Detect which cell encompasses the target text, then output its (x, y) center coordinate. 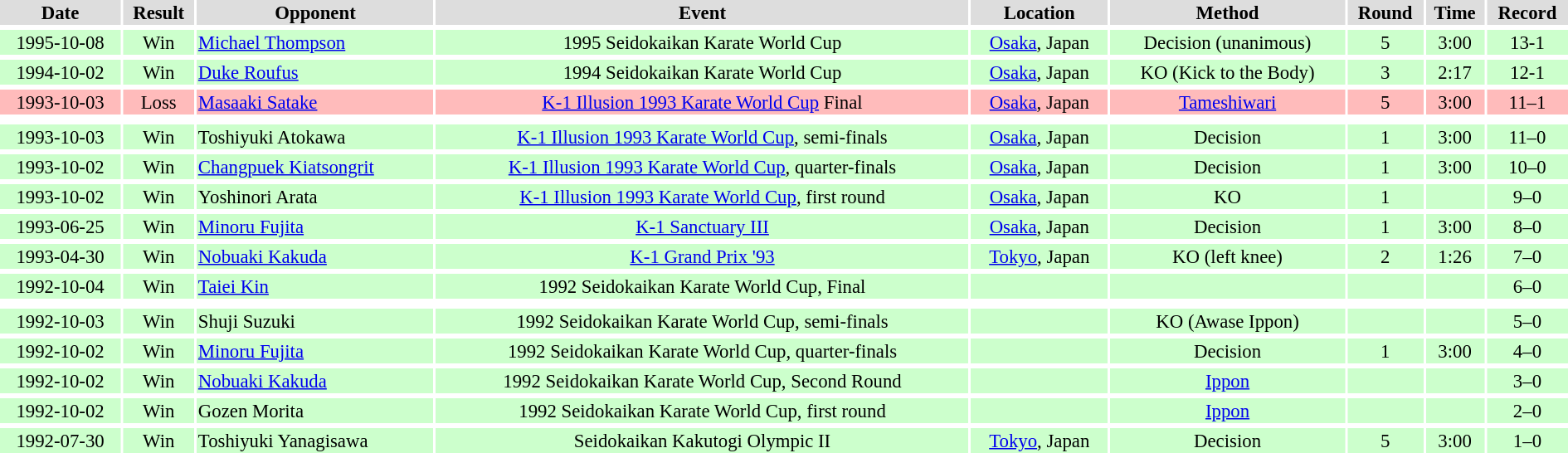
Event (703, 12)
3–0 (1527, 381)
KO (Kick to the Body) (1228, 72)
7–0 (1527, 256)
Method (1228, 12)
Result (158, 12)
Loss (158, 102)
K-1 Illusion 1993 Karate World Cup Final (703, 102)
1993-06-25 (60, 226)
1994 Seidokaikan Karate World Cup (703, 72)
K-1 Grand Prix '93 (703, 256)
K-1 Illusion 1993 Karate World Cup, quarter-finals (703, 167)
1992-10-04 (60, 286)
11–0 (1527, 137)
1–0 (1527, 441)
1992 Seidokaikan Karate World Cup, first round (703, 411)
Record (1527, 12)
1995 Seidokaikan Karate World Cup (703, 42)
Gozen Morita (315, 411)
1994-10-02 (60, 72)
13-1 (1527, 42)
Round (1385, 12)
KO (Awase Ippon) (1228, 321)
Time (1455, 12)
Masaaki Satake (315, 102)
K-1 Sanctuary III (703, 226)
Location (1039, 12)
1992 Seidokaikan Karate World Cup, Second Round (703, 381)
1993-04-30 (60, 256)
9–0 (1527, 197)
Seidokaikan Kakutogi Olympic II (703, 441)
12-1 (1527, 72)
1992-07-30 (60, 441)
1992 Seidokaikan Karate World Cup, Final (703, 286)
1992 Seidokaikan Karate World Cup, quarter-finals (703, 351)
KO (1228, 197)
Changpuek Kiatsongrit (315, 167)
10–0 (1527, 167)
K-1 Illusion 1993 Karate World Cup, first round (703, 197)
5–0 (1527, 321)
1992 Seidokaikan Karate World Cup, semi-finals (703, 321)
KO (left knee) (1228, 256)
Taiei Kin (315, 286)
2:17 (1455, 72)
Toshiyuki Atokawa (315, 137)
8–0 (1527, 226)
Date (60, 12)
1995-10-08 (60, 42)
K-1 Illusion 1993 Karate World Cup, semi-finals (703, 137)
Opponent (315, 12)
3 (1385, 72)
Toshiyuki Yanagisawa (315, 441)
Shuji Suzuki (315, 321)
1:26 (1455, 256)
6–0 (1527, 286)
11–1 (1527, 102)
Yoshinori Arata (315, 197)
Duke Roufus (315, 72)
Tameshiwari (1228, 102)
4–0 (1527, 351)
Decision (unanimous) (1228, 42)
2 (1385, 256)
1992-10-03 (60, 321)
Michael Thompson (315, 42)
2–0 (1527, 411)
